Locate the cell with the specified text and output its (X, Y) center coordinate. 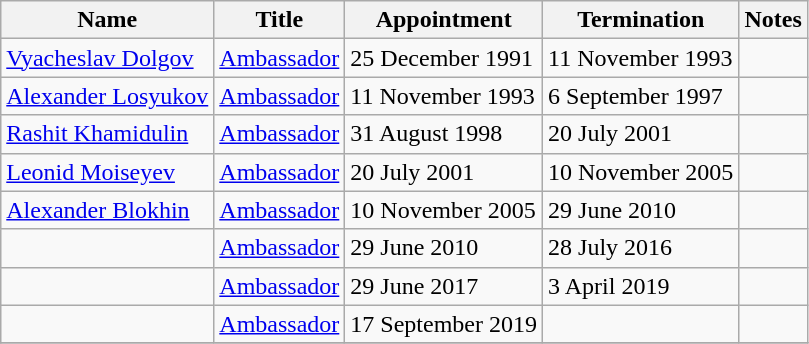
3 April 2019 (641, 286)
25 December 1991 (444, 58)
Alexander Blokhin (108, 210)
Vyacheslav Dolgov (108, 58)
Title (280, 20)
17 September 2019 (444, 324)
31 August 1998 (444, 134)
Notes (773, 20)
Rashit Khamidulin (108, 134)
Alexander Losyukov (108, 96)
6 September 1997 (641, 96)
Leonid Moiseyev (108, 172)
Termination (641, 20)
28 July 2016 (641, 248)
29 June 2017 (444, 286)
Name (108, 20)
Appointment (444, 20)
